Locate the cell with the specified text and output its (X, Y) center coordinate. 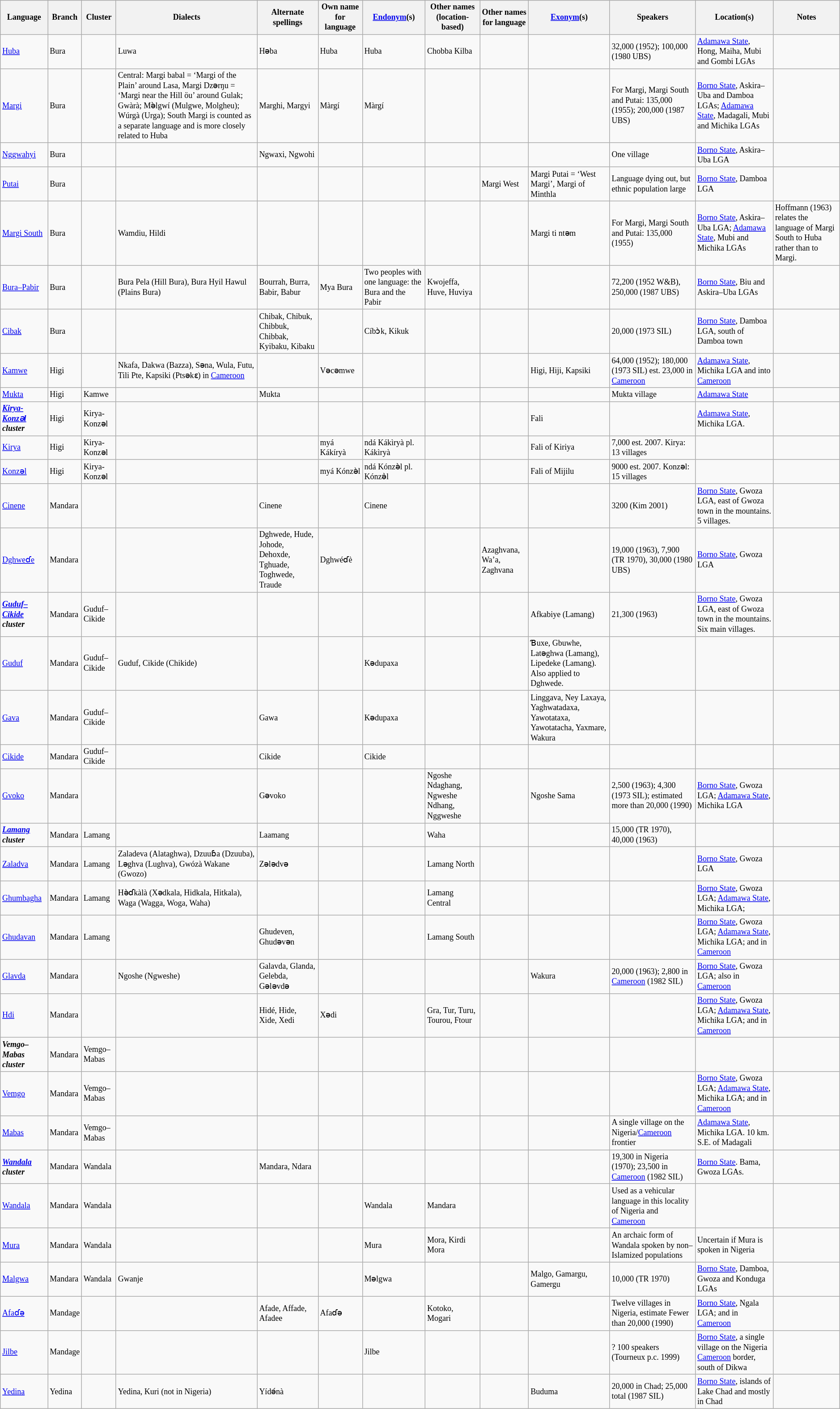
Wandala cluster (24, 1167)
Other names for language (505, 17)
Borno State, Askira–Uba LGA (734, 155)
Ngwaxi, Ngwohi (288, 155)
Gava (24, 718)
Hidé, Hide, Xide, Xedi (288, 1016)
Zәlәdvә (288, 864)
Speakers (652, 17)
Buduma (569, 1392)
myá Kónzә̀l (340, 472)
Marghi, Margyi (288, 106)
Ngoshe Ndaghang, Ngweshe Ndhang, Nggweshe (453, 796)
Hdi (24, 1016)
Adamawa State (734, 395)
Dghwéɗè (340, 560)
Kirya (24, 448)
Kirya-Konzәl cluster (24, 418)
Mandara, Ndara (288, 1167)
An archaic form of Wandala spoken by non–Islamized populations (652, 1245)
Yedina, Kuri (not in Nigeria) (187, 1392)
Language (24, 17)
Ghudeven, Ghudәvәn (288, 937)
Ngoshe Sama (569, 796)
Nkafa, Dakwa (Bazza), Sәna, Wula, Futu, Tili Pte, Kapsiki (Ptsәkɛ) in Cameroon (187, 370)
Margi West (505, 184)
Vemgo–Mabas cluster (24, 1055)
Cluster (98, 17)
Bura–Pabir (24, 287)
Fali of Kiriya (569, 448)
Mukta village (652, 395)
Guduf, Cikide (Chikide) (187, 663)
Lamang North (453, 864)
Gәvoko (288, 796)
Vәcәmwe (340, 370)
Own name for language (340, 17)
Borno State, a single village on the Nigeria Cameroon border, south of Dikwa (734, 1352)
Linggava, Ney Laxaya, Yaghwatadaxa, Yawotataxa, Yawotatacha, Yaxmare, Wakura (569, 718)
Kwojeffa, Huve, Huviya (453, 287)
Yídә́nà (288, 1392)
Endonym(s) (394, 17)
Borno State, Damboa LGA, south of Damboa town (734, 331)
Mya Bura (340, 287)
Zaladva (24, 864)
Ghumbagha (24, 898)
Luwa (187, 51)
Higi, Hiji, Kapsiki (569, 370)
Margi (24, 106)
Waha (453, 835)
Borno State, Askira–Uba LGA; Adamawa State, Mubi and Michika LGAs (734, 233)
9000 est. 2007. Konzәl: 15 villages (652, 472)
? 100 speakers (Tourneux p.c. 1999) (652, 1352)
Dialects (187, 17)
Borno State, islands of Lake Chad and mostly in Chad (734, 1392)
Gvoko (24, 796)
72,200 (1952 W&B), 250,000 (1987 UBS) (652, 287)
Kotoko, Mogari (453, 1313)
Mora, Kirdi Mora (453, 1245)
ndá Kákìryà pl. Kákìryà (394, 448)
Cíbɔ̀k, Kikuk (394, 331)
Language dying out, but ethnic population large (652, 184)
Adamawa State, Michika LGA. 10 km. S.E. of Madagali (734, 1133)
Gwanje (187, 1279)
Afkabiye (Lamang) (569, 614)
Borno State, Biu and Askira–Uba LGAs (734, 287)
Borno State, Askira–Uba and Damboa LGAs; Adamawa State, Madagali, Mubi and Michika LGAs (734, 106)
Fali (569, 418)
Ɓuxe, Gbuwhe, Latәghwa (Lamang), Lipedeke (Lamang). Also applied to Dghwede. (569, 663)
Wamdiu, Hildi (187, 233)
Azaghvana, Wa’a, Zaghvana (505, 560)
32,000 (1952); 100,000 (1980 UBS) (652, 51)
Uncertain if Mura is spoken in Nigeria (734, 1245)
Lamang Central (453, 898)
Dghweɗe (24, 560)
Malgwa (24, 1279)
Chobba Kilba (453, 51)
Margi ti ntәm (569, 233)
Margi South (24, 233)
ndá Kónzә̀l pl. Kónzә̀l (394, 472)
20,000 (1973 SIL) (652, 331)
Ghudavan (24, 937)
Putai (24, 184)
20,000 in Chad; 25,000 total (1987 SIL) (652, 1392)
Other names (location-based) (453, 17)
Glavda (24, 976)
Dghwede, Hude, Johode, Dehoxde, Tghuade, Toghwede, Traude (288, 560)
Gra, Tur, Turu, Tourou, Ftour (453, 1016)
Ngoshe (Ngweshe) (187, 976)
Twelve villages in Nigeria, estimate Fewer than 20,000 (1990) (652, 1313)
Borno State, Gwoza LGA, east of Gwoza town in the mountains. 5 villages. (734, 506)
For Margi, Margi South and Putai: 135,000 (1955); 200,000 (1987 UBS) (652, 106)
Hәba (288, 51)
Lamang South (453, 937)
Branch (65, 17)
64,000 (1952); 180,000 (1973 SIL) est. 23,000 in Cameroon (652, 370)
Borno State, Gwoza LGA; Adamawa State, Michika LGA (734, 796)
Lamang cluster (24, 835)
Borno State, Ngala LGA; and in Cameroon (734, 1313)
Chibak, Chibuk, Chibbuk, Chibbak, Kyibaku, Kibaku (288, 331)
Guduf–Cikide cluster (24, 614)
Borno State, Damboa, Gwoza and Konduga LGAs (734, 1279)
19,000 (1963), 7,900 (TR 1970), 30,000 (1980 UBS) (652, 560)
7,000 est. 2007. Kirya: 13 villages (652, 448)
Borno State. Bama, Gwoza LGAs. (734, 1167)
3200 (Kim 2001) (652, 506)
Notes (806, 17)
A single village on the Nigeria/Cameroon frontier (652, 1133)
Fali of Mijilu (569, 472)
15,000 (TR 1970), 40,000 (1963) (652, 835)
19,300 in Nigeria (1970); 23,500 in Cameroon (1982 SIL) (652, 1167)
Borno State, Gwoza LGA; Adamawa State, Michika LGA; (734, 898)
2,500 (1963); 4,300 (1973 SIL); estimated more than 20,000 (1990) (652, 796)
Location(s) (734, 17)
Vemgo (24, 1094)
20,000 (1963); 2,800 in Cameroon (1982 SIL) (652, 976)
Adamawa State, Hong, Maiha, Mubi and Gombi LGAs (734, 51)
Alternate spellings (288, 17)
Mәlgwa (394, 1279)
Wakura (569, 976)
Galavda, Glanda, Gelebda, Gәlәvdә (288, 976)
Hә̀ɗkàlà (Xәdkala, Hidkala, Hitkala), Waga (Wagga, Woga, Waha) (187, 898)
Margi Putai = ‘West Margi’, Margi of Minthla (569, 184)
Borno State, Damboa LGA (734, 184)
Afade, Affade, Afadee (288, 1313)
Laamang (288, 835)
Zaladeva (Alataghwa), Dzuuɓa (Dzuuba), Lәghva (Lughva), Gwózà Wakane (Gwozo) (187, 864)
Cibak (24, 331)
Hoffmann (1963) relates the language of Margi South to Huba rather than to Margi. (806, 233)
Bourrah, Burra, Babir, Babur (288, 287)
10,000 (TR 1970) (652, 1279)
Malgo, Gamargu, Gamergu (569, 1279)
Mabas (24, 1133)
21,300 (1963) (652, 614)
Adamawa State, Michika LGA and into Cameroon (734, 370)
Exonym(s) (569, 17)
For Margi, Margi South and Putai: 135,000 (1955) (652, 233)
Used as a vehicular language in this locality of Nigeria and Cameroon (652, 1206)
Borno State, Gwoza LGA; also in Cameroon (734, 976)
Konzәl (24, 472)
Borno State, Gwoza LGA, east of Gwoza town in the mountains. Six main villages. (734, 614)
myá Kákíryà (340, 448)
Bura Pela (Hill Bura), Bura Hyil Hawul (Plains Bura) (187, 287)
One village (652, 155)
Gawa (288, 718)
Nggwahyi (24, 155)
Xәdi (340, 1016)
Guduf (24, 663)
Adamawa State, Michika LGA. (734, 418)
Two peoples with one language: the Bura and the Pabir (394, 287)
